Provide the [x, y] coordinate of the cell's center where the given text is located.  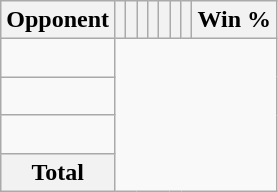
Total [58, 172]
Win % [234, 20]
Opponent [58, 20]
